Output the (X, Y) coordinate of the center of the cell containing the given text.  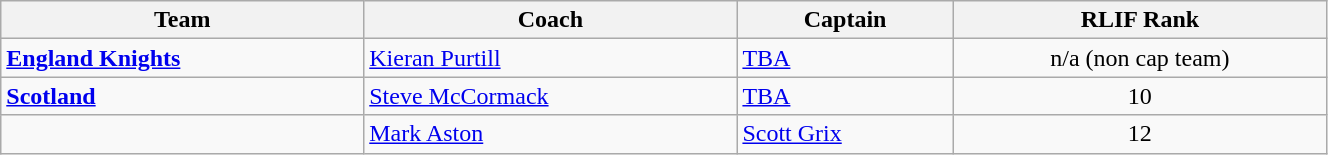
Steve McCormack (550, 96)
Coach (550, 20)
Captain (845, 20)
Scotland (182, 96)
Kieran Purtill (550, 58)
RLIF Rank (1140, 20)
n/a (non cap team) (1140, 58)
12 (1140, 134)
Scott Grix (845, 134)
England Knights (182, 58)
Mark Aston (550, 134)
Team (182, 20)
10 (1140, 96)
